From the cell containing the given text, extract its center point as [X, Y] coordinate. 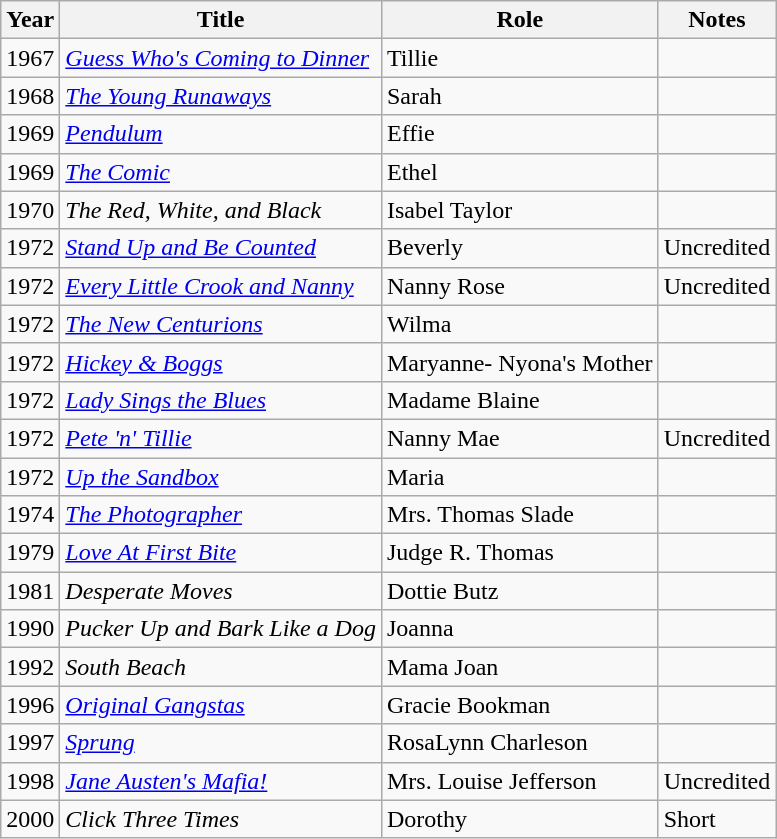
Mrs. Thomas Slade [520, 515]
Maryanne- Nyona's Mother [520, 362]
1974 [30, 515]
The New Centurions [221, 324]
2000 [30, 819]
The Red, White, and Black [221, 210]
Original Gangstas [221, 705]
Ethel [520, 172]
Nanny Mae [520, 438]
1979 [30, 553]
Pete 'n' Tillie [221, 438]
Mama Joan [520, 667]
1990 [30, 629]
1992 [30, 667]
Isabel Taylor [520, 210]
Effie [520, 134]
The Young Runaways [221, 96]
1968 [30, 96]
Short [717, 819]
Lady Sings the Blues [221, 400]
1981 [30, 591]
Desperate Moves [221, 591]
Click Three Times [221, 819]
Joanna [520, 629]
1997 [30, 743]
Role [520, 20]
Nanny Rose [520, 286]
Madame Blaine [520, 400]
Tillie [520, 58]
Judge R. Thomas [520, 553]
Every Little Crook and Nanny [221, 286]
RosaLynn Charleson [520, 743]
Sarah [520, 96]
South Beach [221, 667]
Title [221, 20]
Mrs. Louise Jefferson [520, 781]
Maria [520, 477]
Wilma [520, 324]
Year [30, 20]
Up the Sandbox [221, 477]
1970 [30, 210]
Stand Up and Be Counted [221, 248]
1998 [30, 781]
Pendulum [221, 134]
Dottie Butz [520, 591]
Beverly [520, 248]
Hickey & Boggs [221, 362]
Sprung [221, 743]
Gracie Bookman [520, 705]
Love At First Bite [221, 553]
Notes [717, 20]
Guess Who's Coming to Dinner [221, 58]
Pucker Up and Bark Like a Dog [221, 629]
The Photographer [221, 515]
Jane Austen's Mafia! [221, 781]
1967 [30, 58]
1996 [30, 705]
Dorothy [520, 819]
The Comic [221, 172]
